Find where the given text appears and provide that cell's center as [X, Y] coordinate. 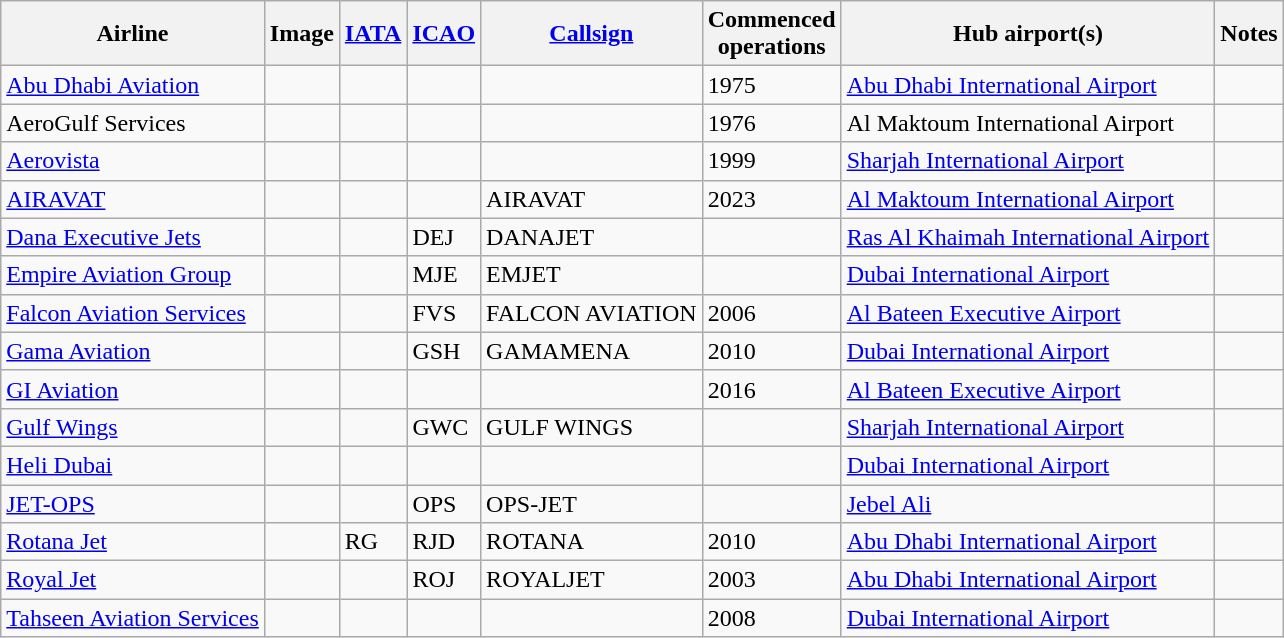
DANAJET [592, 237]
JET-OPS [133, 503]
Airline [133, 34]
1999 [772, 161]
Empire Aviation Group [133, 275]
OPS [444, 503]
ROTANA [592, 542]
Ras Al Khaimah International Airport [1028, 237]
Image [302, 34]
Jebel Ali [1028, 503]
ROYALJET [592, 580]
Rotana Jet [133, 542]
FALCON AVIATION [592, 313]
Gulf Wings [133, 427]
1975 [772, 85]
Tahseen Aviation Services [133, 618]
Callsign [592, 34]
2003 [772, 580]
Aerovista [133, 161]
2016 [772, 389]
ICAO [444, 34]
2006 [772, 313]
1976 [772, 123]
AeroGulf Services [133, 123]
RG [373, 542]
DEJ [444, 237]
GAMAMENA [592, 351]
OPS-JET [592, 503]
2008 [772, 618]
MJE [444, 275]
Abu Dhabi Aviation [133, 85]
GWC [444, 427]
IATA [373, 34]
FVS [444, 313]
ROJ [444, 580]
Falcon Aviation Services [133, 313]
2023 [772, 199]
GI Aviation [133, 389]
Notes [1249, 34]
GSH [444, 351]
Royal Jet [133, 580]
RJD [444, 542]
EMJET [592, 275]
Commencedoperations [772, 34]
Dana Executive Jets [133, 237]
Hub airport(s) [1028, 34]
GULF WINGS [592, 427]
Gama Aviation [133, 351]
Heli Dubai [133, 465]
